Determine the (X, Y) coordinate at the center of the cell enclosing the given text.  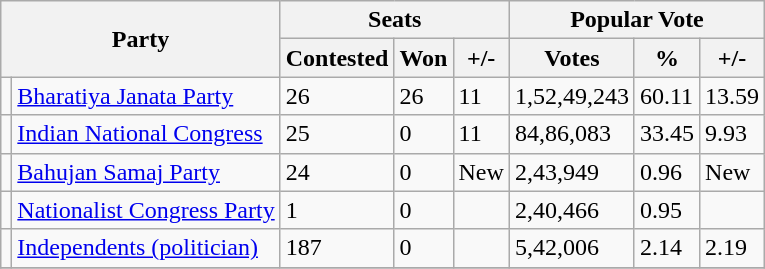
1 (337, 210)
5,42,006 (572, 248)
1,52,49,243 (572, 96)
Independents (politician) (146, 248)
Won (424, 58)
0.96 (666, 172)
Contested (337, 58)
% (666, 58)
Bharatiya Janata Party (146, 96)
Indian National Congress (146, 134)
Votes (572, 58)
9.93 (732, 134)
Nationalist Congress Party (146, 210)
60.11 (666, 96)
2,43,949 (572, 172)
187 (337, 248)
Seats (394, 20)
25 (337, 134)
2.14 (666, 248)
2,40,466 (572, 210)
13.59 (732, 96)
0.95 (666, 210)
84,86,083 (572, 134)
24 (337, 172)
Popular Vote (636, 20)
Bahujan Samaj Party (146, 172)
Party (140, 39)
2.19 (732, 248)
33.45 (666, 134)
